Pinpoint the cell where the given text exists, returning its [X, Y] midpoint coordinate. 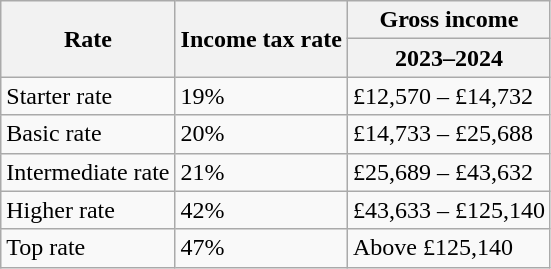
£43,633 – £125,140 [448, 210]
Rate [88, 39]
42% [261, 210]
19% [261, 96]
Income tax rate [261, 39]
2023–2024 [448, 58]
Intermediate rate [88, 172]
21% [261, 172]
Top rate [88, 248]
20% [261, 134]
47% [261, 248]
Basic rate [88, 134]
£25,689 – £43,632 [448, 172]
Starter rate [88, 96]
Above £125,140 [448, 248]
£12,570 – £14,732 [448, 96]
Higher rate [88, 210]
£14,733 – £25,688 [448, 134]
Gross income [448, 20]
